Pinpoint the cell where the given text exists, returning its (x, y) midpoint coordinate. 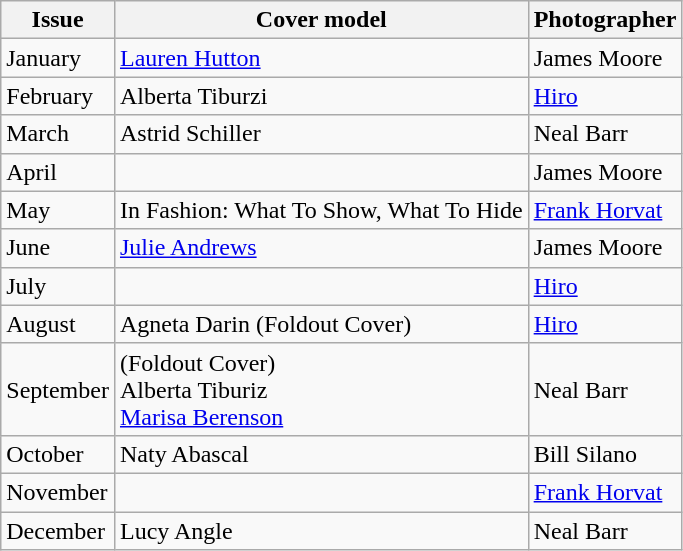
(Foldout Cover) Alberta Tiburiz Marisa Berenson (321, 389)
Lauren Hutton (321, 58)
Naty Abascal (321, 454)
Agneta Darin (Foldout Cover) (321, 324)
Issue (58, 20)
July (58, 286)
January (58, 58)
Alberta Tiburzi (321, 96)
May (58, 210)
March (58, 134)
November (58, 492)
Cover model (321, 20)
June (58, 248)
Photographer (605, 20)
October (58, 454)
August (58, 324)
In Fashion: What To Show, What To Hide (321, 210)
Bill Silano (605, 454)
Lucy Angle (321, 531)
September (58, 389)
February (58, 96)
Astrid Schiller (321, 134)
December (58, 531)
Julie Andrews (321, 248)
April (58, 172)
